Capture the cell that displays the provided text and extract its [X, Y] central coordinate. 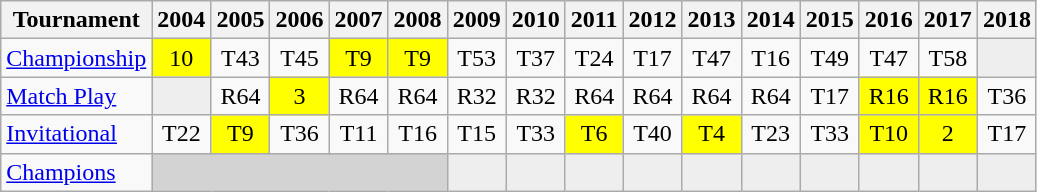
2 [948, 134]
2005 [240, 20]
T58 [948, 58]
Match Play [76, 96]
T37 [536, 58]
2012 [652, 20]
T22 [182, 134]
2013 [712, 20]
Championship [76, 58]
2017 [948, 20]
2004 [182, 20]
Tournament [76, 20]
2011 [594, 20]
T6 [594, 134]
T43 [240, 58]
T15 [476, 134]
2010 [536, 20]
2018 [1006, 20]
Invitational [76, 134]
10 [182, 58]
2016 [888, 20]
T49 [830, 58]
Champions [76, 172]
T23 [770, 134]
T24 [594, 58]
T53 [476, 58]
T4 [712, 134]
2006 [300, 20]
2009 [476, 20]
2007 [358, 20]
T40 [652, 134]
T45 [300, 58]
2008 [418, 20]
2015 [830, 20]
T10 [888, 134]
T11 [358, 134]
2014 [770, 20]
3 [300, 96]
